Capture the cell that displays the provided text and extract its (X, Y) central coordinate. 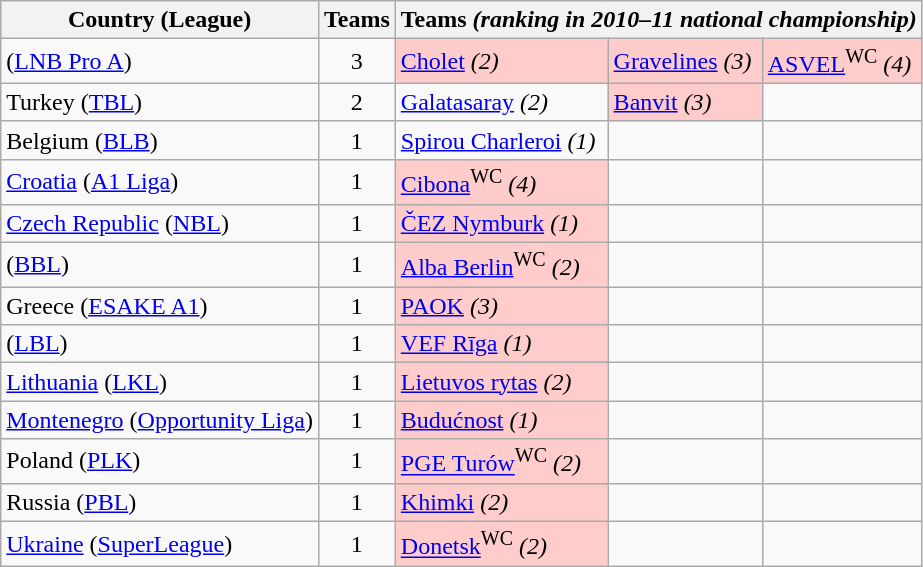
Banvit (3) (685, 102)
(BBL) (160, 264)
PAOK (3) (502, 306)
Russia (PBL) (160, 502)
Teams (356, 20)
Teams (ranking in 2010–11 national championship) (658, 20)
(LBL) (160, 344)
CibonaWC (4) (502, 182)
Greece (ESAKE A1) (160, 306)
VEF Rīga (1) (502, 344)
Spirou Charleroi (1) (502, 140)
3 (356, 62)
Belgium (BLB) (160, 140)
Ukraine (SuperLeague) (160, 544)
ČEZ Nymburk (1) (502, 223)
Lithuania (LKL) (160, 382)
Czech Republic (NBL) (160, 223)
Croatia (A1 Liga) (160, 182)
Turkey (TBL) (160, 102)
Alba BerlinWC (2) (502, 264)
Country (League) (160, 20)
DonetskWC (2) (502, 544)
Cholet (2) (502, 62)
(LNB Pro A) (160, 62)
Gravelines (3) (685, 62)
2 (356, 102)
Montenegro (Opportunity Liga) (160, 420)
Galatasaray (2) (502, 102)
Khimki (2) (502, 502)
Budućnost (1) (502, 420)
Poland (PLK) (160, 462)
Lietuvos rytas (2) (502, 382)
PGE TurówWC (2) (502, 462)
ASVELWC (4) (842, 62)
